Locate the cell with the specified text and output its [X, Y] center coordinate. 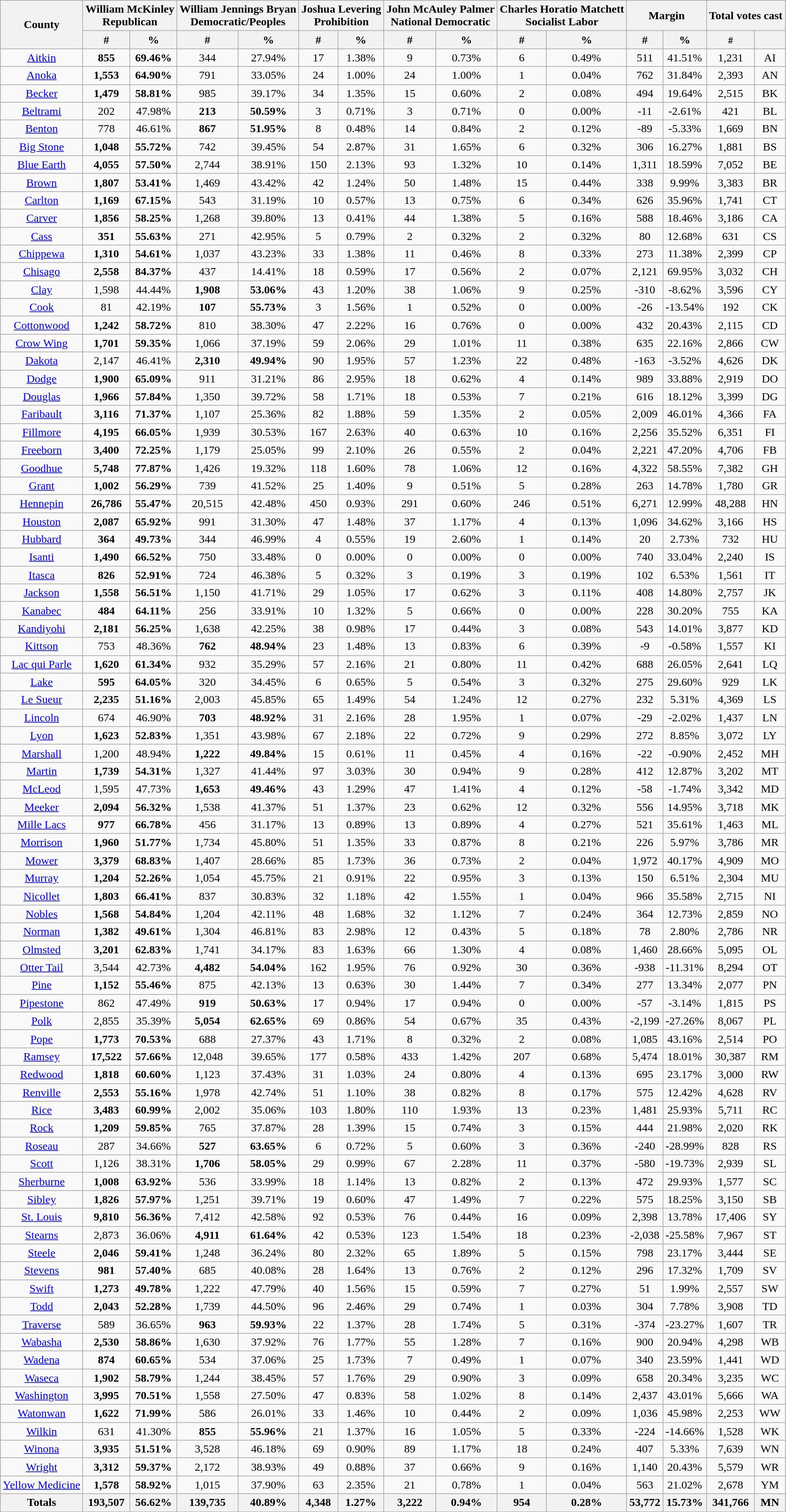
47.79% [268, 1288]
William McKinleyRepublican [130, 16]
3,544 [106, 967]
44.44% [153, 290]
25.05% [268, 450]
1.60% [361, 468]
18.59% [685, 165]
1.88% [361, 414]
778 [106, 129]
Nobles [42, 914]
3,400 [106, 450]
48,288 [731, 503]
RM [770, 1056]
3,596 [731, 290]
291 [410, 503]
42.25% [268, 629]
57.40% [153, 1271]
-58 [644, 789]
0.11% [587, 593]
15.73% [685, 1503]
0.91% [361, 878]
Washington [42, 1396]
9.99% [685, 182]
50.59% [268, 111]
1,653 [207, 789]
7,967 [731, 1235]
Mille Lacs [42, 825]
3,150 [731, 1199]
Big Stone [42, 147]
BN [770, 129]
42.95% [268, 236]
59.35% [153, 343]
0.87% [466, 843]
2,398 [644, 1217]
Isanti [42, 557]
SW [770, 1288]
34 [318, 93]
18.46% [685, 218]
DK [770, 361]
1.99% [685, 1288]
Beltrami [42, 111]
26 [410, 450]
25.93% [685, 1110]
0.84% [466, 129]
-26 [644, 307]
985 [207, 93]
LS [770, 700]
42.11% [268, 914]
63.92% [153, 1182]
58.86% [153, 1342]
1,244 [207, 1377]
1,426 [207, 468]
Jackson [42, 593]
49.94% [268, 361]
30.20% [685, 611]
96 [318, 1306]
437 [207, 272]
55.63% [153, 236]
-9 [644, 646]
2.22% [361, 325]
3,235 [731, 1377]
5.97% [685, 843]
-0.58% [685, 646]
51.77% [153, 843]
23.59% [685, 1360]
739 [207, 486]
Goodhue [42, 468]
472 [644, 1182]
2,115 [731, 325]
586 [207, 1414]
17.32% [685, 1271]
39.80% [268, 218]
2.13% [361, 165]
0.46% [466, 254]
12.68% [685, 236]
59.93% [268, 1324]
2.35% [361, 1485]
-3.14% [685, 1003]
1,169 [106, 200]
35.39% [153, 1021]
45.98% [685, 1414]
KI [770, 646]
Winona [42, 1449]
1,479 [106, 93]
0.22% [587, 1199]
WB [770, 1342]
20.94% [685, 1342]
4,055 [106, 165]
1.46% [361, 1414]
-57 [644, 1003]
43.42% [268, 182]
1,578 [106, 1485]
1,908 [207, 290]
5,579 [731, 1467]
1,382 [106, 932]
296 [644, 1271]
ML [770, 825]
77.87% [153, 468]
0.79% [361, 236]
WW [770, 1414]
Blue Earth [42, 165]
-19.73% [685, 1164]
12.99% [685, 503]
Benton [42, 129]
Crow Wing [42, 343]
2,399 [731, 254]
1,818 [106, 1074]
0.92% [466, 967]
MD [770, 789]
616 [644, 397]
-29 [644, 718]
798 [644, 1253]
2.10% [361, 450]
25.36% [268, 414]
Freeborn [42, 450]
1,960 [106, 843]
35.58% [685, 896]
421 [731, 111]
1,008 [106, 1182]
Becker [42, 93]
13.34% [685, 985]
42.19% [153, 307]
70.51% [153, 1396]
-11.31% [685, 967]
21.98% [685, 1128]
55.16% [153, 1093]
43.16% [685, 1039]
-938 [644, 967]
48.92% [268, 718]
36.24% [268, 1253]
1,701 [106, 343]
Chisago [42, 272]
1,538 [207, 807]
1.01% [466, 343]
5,748 [106, 468]
Olmsted [42, 950]
753 [106, 646]
4,322 [644, 468]
Roseau [42, 1146]
340 [644, 1360]
69.95% [685, 272]
929 [731, 682]
3,908 [731, 1306]
17,522 [106, 1056]
46.41% [153, 361]
1,598 [106, 290]
Cass [42, 236]
1,463 [731, 825]
RW [770, 1074]
275 [644, 682]
51.16% [153, 700]
53.06% [268, 290]
WD [770, 1360]
66.05% [153, 432]
1.44% [466, 985]
110 [410, 1110]
SE [770, 1253]
2,530 [106, 1342]
556 [644, 807]
1,036 [644, 1414]
1,607 [731, 1324]
Dodge [42, 379]
84.37% [153, 272]
287 [106, 1146]
MK [770, 807]
WK [770, 1431]
3,000 [731, 1074]
1,709 [731, 1271]
31.17% [268, 825]
57.97% [153, 1199]
0.93% [361, 503]
ST [770, 1235]
26.05% [685, 664]
CT [770, 200]
YM [770, 1485]
Carlton [42, 200]
1,577 [731, 1182]
49.84% [268, 753]
1,622 [106, 1414]
826 [106, 575]
81 [106, 307]
3,935 [106, 1449]
27.94% [268, 58]
7,412 [207, 1217]
1.93% [466, 1110]
FA [770, 414]
0.65% [361, 682]
38.31% [153, 1164]
1,620 [106, 664]
3,201 [106, 950]
Sherburne [42, 1182]
63 [318, 1485]
Scott [42, 1164]
338 [644, 182]
1.65% [466, 147]
52.26% [153, 878]
Meeker [42, 807]
1,900 [106, 379]
1,815 [731, 1003]
66 [410, 950]
NI [770, 896]
39.17% [268, 93]
1,568 [106, 914]
837 [207, 896]
40.89% [268, 1503]
1,304 [207, 932]
Traverse [42, 1324]
0.68% [587, 1056]
102 [644, 575]
1.39% [361, 1128]
874 [106, 1360]
2.87% [361, 147]
3,483 [106, 1110]
-224 [644, 1431]
56.36% [153, 1217]
RS [770, 1146]
Cottonwood [42, 325]
0.56% [466, 272]
Faribault [42, 414]
PS [770, 1003]
1,638 [207, 629]
0.57% [361, 200]
1,248 [207, 1253]
1.29% [361, 789]
Total votes cast [746, 16]
1.89% [466, 1253]
685 [207, 1271]
3,444 [731, 1253]
202 [106, 111]
Wright [42, 1467]
43.01% [685, 1396]
49.61% [153, 932]
1,553 [106, 75]
3,995 [106, 1396]
OL [770, 950]
867 [207, 129]
Grant [42, 486]
Joshua LeveringProhibition [341, 16]
1,490 [106, 557]
635 [644, 343]
30.53% [268, 432]
900 [644, 1342]
JK [770, 593]
Margin [666, 16]
14.01% [685, 629]
18.12% [685, 397]
18.25% [685, 1199]
674 [106, 718]
0.86% [361, 1021]
765 [207, 1128]
Cook [42, 307]
2,043 [106, 1306]
MU [770, 878]
55 [410, 1342]
2,757 [731, 593]
54.31% [153, 771]
Watonwan [42, 1414]
50.63% [268, 1003]
71.99% [153, 1414]
51.95% [268, 129]
Redwood [42, 1074]
1,209 [106, 1128]
2,087 [106, 522]
12,048 [207, 1056]
0.25% [587, 290]
LY [770, 735]
Wadena [42, 1360]
Kittson [42, 646]
11.38% [685, 254]
7,639 [731, 1449]
3,786 [731, 843]
4,909 [731, 861]
919 [207, 1003]
0.99% [361, 1164]
53.41% [153, 182]
1,096 [644, 522]
33.91% [268, 611]
-8.62% [685, 290]
1,780 [731, 486]
-28.99% [685, 1146]
CD [770, 325]
0.41% [361, 218]
-2.02% [685, 718]
BL [770, 111]
45.80% [268, 843]
DO [770, 379]
2.18% [361, 735]
Yellow Medicine [42, 1485]
SB [770, 1199]
1,460 [644, 950]
-2.61% [685, 111]
1.23% [466, 361]
1,048 [106, 147]
1,881 [731, 147]
732 [731, 539]
-374 [644, 1324]
Hubbard [42, 539]
658 [644, 1377]
52.28% [153, 1306]
207 [521, 1056]
22.16% [685, 343]
1.14% [361, 1182]
Swift [42, 1288]
34.62% [685, 522]
60.99% [153, 1110]
AI [770, 58]
4,366 [731, 414]
2,939 [731, 1164]
0.42% [587, 664]
Steele [42, 1253]
1.76% [361, 1377]
-1.74% [685, 789]
37.43% [268, 1074]
3,718 [731, 807]
13.78% [685, 1217]
118 [318, 468]
0.54% [466, 682]
1.54% [466, 1235]
1,623 [106, 735]
35.61% [685, 825]
2,514 [731, 1039]
56.29% [153, 486]
97 [318, 771]
2.63% [361, 432]
2,256 [644, 432]
351 [106, 236]
2,515 [731, 93]
42.58% [268, 1217]
1,734 [207, 843]
39.65% [268, 1056]
34.17% [268, 950]
1.41% [466, 789]
46.99% [268, 539]
0.03% [587, 1306]
WC [770, 1377]
1.55% [466, 896]
2,121 [644, 272]
1,856 [106, 218]
263 [644, 486]
2.80% [685, 932]
1.02% [466, 1396]
47.73% [153, 789]
2,437 [644, 1396]
WA [770, 1396]
85 [318, 861]
42.73% [153, 967]
OT [770, 967]
246 [521, 503]
38.93% [268, 1467]
5,711 [731, 1110]
14.80% [685, 593]
34.45% [268, 682]
64.05% [153, 682]
12.73% [685, 914]
66.52% [153, 557]
62.65% [268, 1021]
3,877 [731, 629]
2,235 [106, 700]
41.71% [268, 593]
Morrison [42, 843]
272 [644, 735]
90 [318, 361]
536 [207, 1182]
-11 [644, 111]
John McAuley PalmerNational Democratic [440, 16]
MT [770, 771]
4,369 [731, 700]
3.03% [361, 771]
58.05% [268, 1164]
-3.52% [685, 361]
5,666 [731, 1396]
County [42, 24]
14.95% [685, 807]
5,054 [207, 1021]
SY [770, 1217]
BK [770, 93]
41.44% [268, 771]
-580 [644, 1164]
26.01% [268, 1414]
63.65% [268, 1146]
192 [731, 307]
HS [770, 522]
Stevens [42, 1271]
IS [770, 557]
433 [410, 1056]
51.51% [153, 1449]
33.99% [268, 1182]
1,251 [207, 1199]
1,803 [106, 896]
412 [644, 771]
41.37% [268, 807]
99 [318, 450]
PO [770, 1039]
107 [207, 307]
39.45% [268, 147]
31.21% [268, 379]
740 [644, 557]
2.06% [361, 343]
-23.27% [685, 1324]
Carver [42, 218]
PN [770, 985]
61.34% [153, 664]
341,766 [731, 1503]
3,072 [731, 735]
2.60% [466, 539]
44.50% [268, 1306]
1,311 [644, 165]
-163 [644, 361]
46.90% [153, 718]
18.01% [685, 1056]
1,557 [731, 646]
37.19% [268, 343]
3,399 [731, 397]
320 [207, 682]
3,312 [106, 1467]
FI [770, 432]
1,351 [207, 735]
6,271 [644, 503]
Pipestone [42, 1003]
3,032 [731, 272]
47.98% [153, 111]
46.38% [268, 575]
36.06% [153, 1235]
42.48% [268, 503]
2,077 [731, 985]
PL [770, 1021]
92 [318, 1217]
4,911 [207, 1235]
4,628 [731, 1093]
1,242 [106, 325]
37.87% [268, 1128]
Lac qui Parle [42, 664]
966 [644, 896]
2,304 [731, 878]
Lincoln [42, 718]
5.33% [685, 1449]
232 [644, 700]
-2,199 [644, 1021]
BR [770, 182]
Rice [42, 1110]
226 [644, 843]
2,147 [106, 361]
Douglas [42, 397]
67.15% [153, 200]
Ramsey [42, 1056]
59.37% [153, 1467]
Pope [42, 1039]
494 [644, 93]
875 [207, 985]
1.27% [361, 1503]
1,469 [207, 182]
1.18% [361, 896]
791 [207, 75]
1,273 [106, 1288]
1.77% [361, 1342]
TR [770, 1324]
36.65% [153, 1324]
-27.26% [685, 1021]
828 [731, 1146]
271 [207, 236]
2,919 [731, 379]
1,327 [207, 771]
2,859 [731, 914]
3,528 [207, 1449]
750 [207, 557]
65.92% [153, 522]
55.46% [153, 985]
2,046 [106, 1253]
RC [770, 1110]
963 [207, 1324]
54.61% [153, 254]
2,744 [207, 165]
2,866 [731, 343]
0.78% [466, 1485]
46.18% [268, 1449]
39.71% [268, 1199]
563 [644, 1485]
3,116 [106, 414]
35.06% [268, 1110]
14.78% [685, 486]
20.34% [685, 1377]
39.72% [268, 397]
0.17% [587, 1093]
2,715 [731, 896]
Chippewa [42, 254]
CW [770, 343]
6,351 [731, 432]
49.73% [153, 539]
FB [770, 450]
1,126 [106, 1164]
Renville [42, 1093]
521 [644, 825]
1,826 [106, 1199]
40.17% [685, 861]
1,437 [731, 718]
CS [770, 236]
0.58% [361, 1056]
1.40% [361, 486]
MN [770, 1503]
58.81% [153, 93]
59.41% [153, 1253]
37.06% [268, 1360]
46.81% [268, 932]
1,669 [731, 129]
56.25% [153, 629]
Itasca [42, 575]
30,387 [731, 1056]
911 [207, 379]
1,561 [731, 575]
724 [207, 575]
1,037 [207, 254]
1.30% [466, 950]
50 [410, 182]
46.01% [685, 414]
-14.66% [685, 1431]
1,107 [207, 414]
991 [207, 522]
1,002 [106, 486]
2,786 [731, 932]
0.52% [466, 307]
3,342 [731, 789]
3,166 [731, 522]
589 [106, 1324]
Marshall [42, 753]
65.09% [153, 379]
Murray [42, 878]
57.66% [153, 1056]
0.31% [587, 1324]
2.28% [466, 1164]
42.74% [268, 1093]
1.42% [466, 1056]
66.78% [153, 825]
31.19% [268, 200]
60.65% [153, 1360]
103 [318, 1110]
2,558 [106, 272]
35.96% [685, 200]
38.30% [268, 325]
48 [318, 914]
68.83% [153, 861]
66.41% [153, 896]
89 [410, 1449]
2,641 [731, 664]
432 [644, 325]
Rock [42, 1128]
3,379 [106, 861]
43.23% [268, 254]
4,626 [731, 361]
Mower [42, 861]
CH [770, 272]
MO [770, 861]
45.75% [268, 878]
9,810 [106, 1217]
Sibley [42, 1199]
1,773 [106, 1039]
1,310 [106, 254]
193,507 [106, 1503]
862 [106, 1003]
1,595 [106, 789]
56.51% [153, 593]
Aitkin [42, 58]
1.03% [361, 1074]
456 [207, 825]
5.31% [685, 700]
LN [770, 718]
408 [644, 593]
WN [770, 1449]
17,406 [731, 1217]
71.37% [153, 414]
1,268 [207, 218]
1,085 [644, 1039]
0.88% [361, 1467]
Kandiyohi [42, 629]
0.75% [466, 200]
1.12% [466, 914]
7,052 [731, 165]
450 [318, 503]
6.51% [685, 878]
3,383 [731, 182]
BE [770, 165]
MH [770, 753]
Dakota [42, 361]
2,873 [106, 1235]
Anoka [42, 75]
527 [207, 1146]
989 [644, 379]
LK [770, 682]
588 [644, 218]
1,200 [106, 753]
40.08% [268, 1271]
McLeod [42, 789]
36 [410, 861]
2,181 [106, 629]
HU [770, 539]
GR [770, 486]
0.45% [466, 753]
38.91% [268, 165]
213 [207, 111]
1,066 [207, 343]
58.79% [153, 1377]
Norman [42, 932]
277 [644, 985]
2,020 [731, 1128]
49.78% [153, 1288]
1.80% [361, 1110]
444 [644, 1128]
Lyon [42, 735]
69.46% [153, 58]
1,978 [207, 1093]
407 [644, 1449]
19.32% [268, 468]
HN [770, 503]
-5.33% [685, 129]
1,350 [207, 397]
273 [644, 254]
810 [207, 325]
64.11% [153, 611]
12.42% [685, 1093]
60.60% [153, 1074]
55.73% [268, 307]
1,407 [207, 861]
CK [770, 307]
SV [770, 1271]
0.18% [587, 932]
33.48% [268, 557]
47.49% [153, 1003]
86 [318, 379]
CY [770, 290]
1,441 [731, 1360]
1,807 [106, 182]
33.04% [685, 557]
Hennepin [42, 503]
12.87% [685, 771]
4,706 [731, 450]
742 [207, 147]
70.53% [153, 1039]
0.39% [587, 646]
Nicollet [42, 896]
2.73% [685, 539]
1.20% [361, 290]
1,015 [207, 1485]
Charles Horatio MatchettSocialist Labor [562, 16]
42.13% [268, 985]
64.90% [153, 75]
35.52% [685, 432]
1,481 [644, 1110]
-2,038 [644, 1235]
47.20% [685, 450]
WR [770, 1467]
703 [207, 718]
7.78% [685, 1306]
Wilkin [42, 1431]
72.25% [153, 450]
8,294 [731, 967]
52.83% [153, 735]
57.84% [153, 397]
58.55% [685, 468]
35.29% [268, 664]
8,067 [731, 1021]
57.50% [153, 165]
31.84% [685, 75]
695 [644, 1074]
-22 [644, 753]
2,678 [731, 1485]
3,186 [731, 218]
4,195 [106, 432]
William Jennings BryanDemocratic/Peoples [238, 16]
6.53% [685, 575]
45.85% [268, 700]
Le Sueur [42, 700]
2.95% [361, 379]
14.41% [268, 272]
LQ [770, 664]
2.98% [361, 932]
49.46% [268, 789]
CP [770, 254]
0.95% [466, 878]
52.91% [153, 575]
54.04% [268, 967]
2,094 [106, 807]
2.32% [361, 1253]
-310 [644, 290]
Clay [42, 290]
27.50% [268, 1396]
43.98% [268, 735]
1,123 [207, 1074]
0.67% [466, 1021]
NR [770, 932]
53,772 [644, 1503]
34.66% [153, 1146]
20 [644, 539]
-240 [644, 1146]
954 [521, 1503]
1,140 [644, 1467]
TD [770, 1306]
123 [410, 1235]
58.92% [153, 1485]
3,222 [410, 1503]
1,902 [106, 1377]
626 [644, 200]
55.72% [153, 147]
932 [207, 664]
1,966 [106, 397]
2,393 [731, 75]
RV [770, 1093]
2,240 [731, 557]
41.51% [685, 58]
55.96% [268, 1431]
55.47% [153, 503]
Martin [42, 771]
MR [770, 843]
2,253 [731, 1414]
Lake [42, 682]
0.38% [587, 343]
1,150 [207, 593]
38.45% [268, 1377]
Stearns [42, 1235]
29.93% [685, 1182]
977 [106, 825]
1.68% [361, 914]
1.74% [466, 1324]
0.98% [361, 629]
595 [106, 682]
56.62% [153, 1503]
177 [318, 1056]
37.92% [268, 1342]
1,972 [644, 861]
82 [318, 414]
2,221 [644, 450]
DG [770, 397]
56.32% [153, 807]
2,855 [106, 1021]
Wabasha [42, 1342]
4,482 [207, 967]
1,706 [207, 1164]
167 [318, 432]
KA [770, 611]
48.36% [153, 646]
GH [770, 468]
511 [644, 58]
484 [106, 611]
58.25% [153, 218]
SC [770, 1182]
93 [410, 165]
1.10% [361, 1093]
1,528 [731, 1431]
20,515 [207, 503]
-13.54% [685, 307]
29.60% [685, 682]
2,310 [207, 361]
2,553 [106, 1093]
Pine [42, 985]
Kanabec [42, 611]
Otter Tail [42, 967]
1,179 [207, 450]
54.84% [153, 914]
Fillmore [42, 432]
IT [770, 575]
Houston [42, 522]
1,231 [731, 58]
228 [644, 611]
CA [770, 218]
2,452 [731, 753]
256 [207, 611]
3,202 [731, 771]
16.27% [685, 147]
0.37% [587, 1164]
Brown [42, 182]
5,095 [731, 950]
162 [318, 967]
62.83% [153, 950]
49 [318, 1467]
AN [770, 75]
14 [410, 129]
2.46% [361, 1306]
19.64% [685, 93]
0.61% [361, 753]
St. Louis [42, 1217]
33.05% [268, 75]
NO [770, 914]
1.28% [466, 1342]
35 [521, 1021]
30.83% [268, 896]
306 [644, 147]
Totals [42, 1503]
2,002 [207, 1110]
37.90% [268, 1485]
534 [207, 1360]
SL [770, 1164]
61.64% [268, 1235]
1.63% [361, 950]
59.85% [153, 1128]
2,003 [207, 700]
41.30% [153, 1431]
Todd [42, 1306]
21.02% [685, 1485]
1,630 [207, 1342]
RK [770, 1128]
33.88% [685, 379]
1.64% [361, 1271]
Waseca [42, 1377]
46.61% [153, 129]
0.05% [587, 414]
26,786 [106, 503]
1,152 [106, 985]
27.37% [268, 1039]
1,054 [207, 878]
8.85% [685, 735]
2,009 [644, 414]
-0.90% [685, 753]
7,382 [731, 468]
44 [410, 218]
139,735 [207, 1503]
4,348 [318, 1503]
58.72% [153, 325]
-89 [644, 129]
1,939 [207, 432]
2,172 [207, 1467]
BS [770, 147]
304 [644, 1306]
31.30% [268, 522]
755 [731, 611]
-25.58% [685, 1235]
KD [770, 629]
981 [106, 1271]
5,474 [644, 1056]
Polk [42, 1021]
0.29% [587, 735]
4,298 [731, 1342]
2,557 [731, 1288]
41.52% [268, 486]
